Determine the (X, Y) coordinate at the center of the cell enclosing the given text.  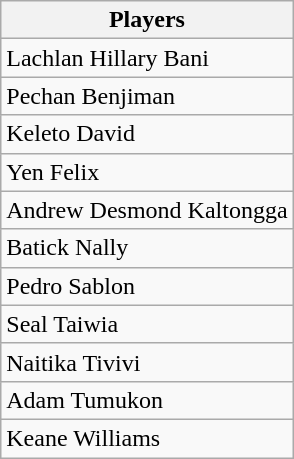
Lachlan Hillary Bani (147, 58)
Keleto David (147, 134)
Seal Taiwia (147, 324)
Naitika Tivivi (147, 362)
Andrew Desmond Kaltongga (147, 210)
Pedro Sablon (147, 286)
Yen Felix (147, 172)
Pechan Benjiman (147, 96)
Adam Tumukon (147, 400)
Keane Williams (147, 438)
Players (147, 20)
Batick Nally (147, 248)
